Search for the cell housing the specified text and yield its [X, Y] center coordinate. 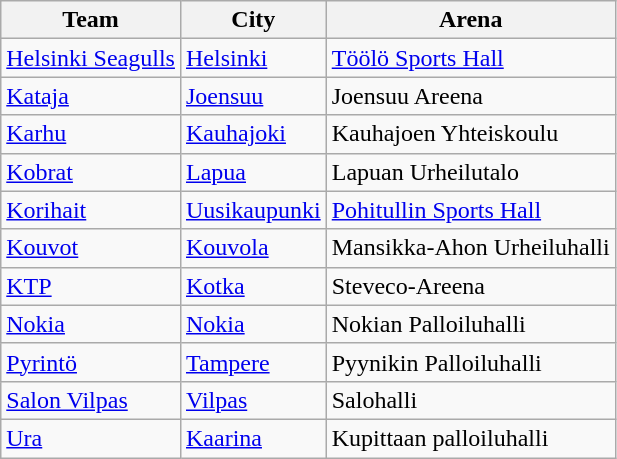
Kobrat [91, 172]
Nokian Palloiluhalli [470, 324]
Pyynikin Palloiluhalli [470, 362]
Uusikaupunki [253, 210]
Korihait [91, 210]
Töölö Sports Hall [470, 58]
City [253, 20]
Kouvot [91, 248]
Helsinki Seagulls [91, 58]
Vilpas [253, 400]
Kataja [91, 96]
Kouvola [253, 248]
Salohalli [470, 400]
Kupittaan palloiluhalli [470, 438]
Mansikka-Ahon Urheiluhalli [470, 248]
Lapua [253, 172]
Joensuu Areena [470, 96]
Arena [470, 20]
Pyrintö [91, 362]
Tampere [253, 362]
Kotka [253, 286]
Helsinki [253, 58]
Ura [91, 438]
Kauhajoen Yhteiskoulu [470, 134]
Joensuu [253, 96]
Lapuan Urheilutalo [470, 172]
Kaarina [253, 438]
KTP [91, 286]
Kauhajoki [253, 134]
Karhu [91, 134]
Steveco-Areena [470, 286]
Pohitullin Sports Hall [470, 210]
Team [91, 20]
Salon Vilpas [91, 400]
